Search for the cell housing the specified text and yield its (x, y) center coordinate. 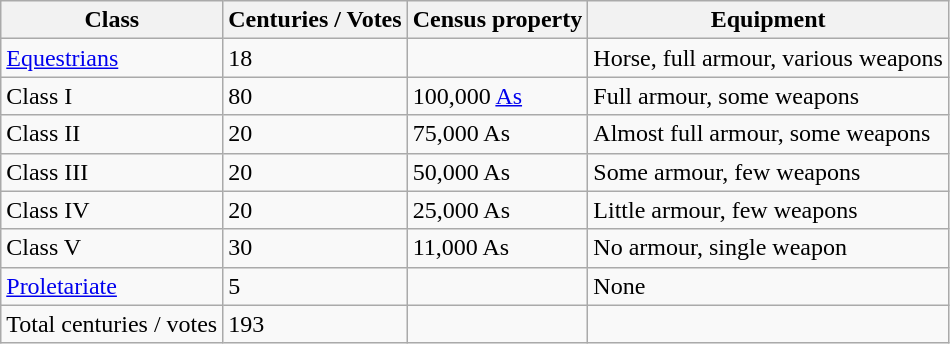
Little armour, few weapons (768, 210)
193 (315, 324)
Class (112, 20)
80 (315, 96)
Centuries / Votes (315, 20)
Full armour, some weapons (768, 96)
Class I (112, 96)
Class V (112, 248)
Equestrians (112, 58)
Total centuries / votes (112, 324)
25,000 As (498, 210)
Census property (498, 20)
50,000 As (498, 172)
Almost full armour, some weapons (768, 134)
Some armour, few weapons (768, 172)
75,000 As (498, 134)
Class IV (112, 210)
Equipment (768, 20)
Class II (112, 134)
No armour, single weapon (768, 248)
Horse, full armour, various weapons (768, 58)
11,000 As (498, 248)
Proletariate (112, 286)
18 (315, 58)
None (768, 286)
Class III (112, 172)
30 (315, 248)
100,000 As (498, 96)
5 (315, 286)
